For the text-containing cell, return its midpoint in (X, Y) coordinate format. 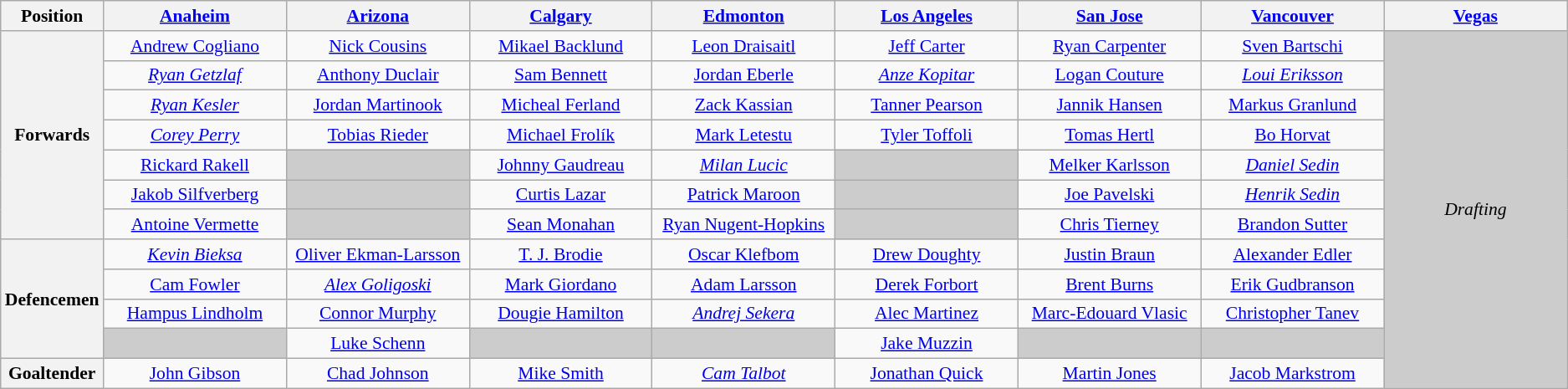
Bo Horvat (1293, 136)
Drafting (1475, 210)
Jordan Eberle (744, 75)
Derek Forbort (927, 284)
Antoine Vermette (196, 225)
Logan Couture (1109, 75)
Jakob Silfverberg (196, 195)
Jacob Markstrom (1293, 374)
Nick Cousins (378, 46)
Cam Talbot (744, 374)
Anaheim (196, 16)
John Gibson (196, 374)
Position (52, 16)
Jannik Hansen (1109, 105)
Mikael Backlund (560, 46)
Sam Bennett (560, 75)
Rickard Rakell (196, 165)
Patrick Maroon (744, 195)
Chris Tierney (1109, 225)
Mark Giordano (560, 284)
Christopher Tanev (1293, 314)
Anthony Duclair (378, 75)
Andrej Sekera (744, 314)
Andrew Cogliano (196, 46)
Ryan Kesler (196, 105)
Curtis Lazar (560, 195)
Vancouver (1293, 16)
Leon Draisaitl (744, 46)
Justin Braun (1109, 254)
Michael Frolík (560, 136)
Defencemen (52, 299)
Drew Doughty (927, 254)
T. J. Brodie (560, 254)
Alex Goligoski (378, 284)
Erik Gudbranson (1293, 284)
Micheal Ferland (560, 105)
Sven Bartschi (1293, 46)
Brent Burns (1109, 284)
Ryan Getzlaf (196, 75)
Calgary (560, 16)
Milan Lucic (744, 165)
Jordan Martinook (378, 105)
Adam Larsson (744, 284)
Luke Schenn (378, 344)
Markus Granlund (1293, 105)
Kevin Bieksa (196, 254)
Brandon Sutter (1293, 225)
Loui Eriksson (1293, 75)
Jeff Carter (927, 46)
Tanner Pearson (927, 105)
Los Angeles (927, 16)
Joe Pavelski (1109, 195)
Ryan Carpenter (1109, 46)
Tobias Rieder (378, 136)
Marc-Edouard Vlasic (1109, 314)
Goaltender (52, 374)
Edmonton (744, 16)
Anze Kopitar (927, 75)
Tyler Toffoli (927, 136)
Chad Johnson (378, 374)
Dougie Hamilton (560, 314)
Alexander Edler (1293, 254)
Henrik Sedin (1293, 195)
Forwards (52, 136)
Vegas (1475, 16)
Martin Jones (1109, 374)
Ryan Nugent-Hopkins (744, 225)
Sean Monahan (560, 225)
Tomas Hertl (1109, 136)
Johnny Gaudreau (560, 165)
Jonathan Quick (927, 374)
Alec Martinez (927, 314)
Daniel Sedin (1293, 165)
San Jose (1109, 16)
Oscar Klefbom (744, 254)
Mike Smith (560, 374)
Connor Murphy (378, 314)
Mark Letestu (744, 136)
Melker Karlsson (1109, 165)
Arizona (378, 16)
Zack Kassian (744, 105)
Cam Fowler (196, 284)
Corey Perry (196, 136)
Oliver Ekman-Larsson (378, 254)
Hampus Lindholm (196, 314)
Jake Muzzin (927, 344)
